Find where the given text appears and provide that cell's center as [x, y] coordinate. 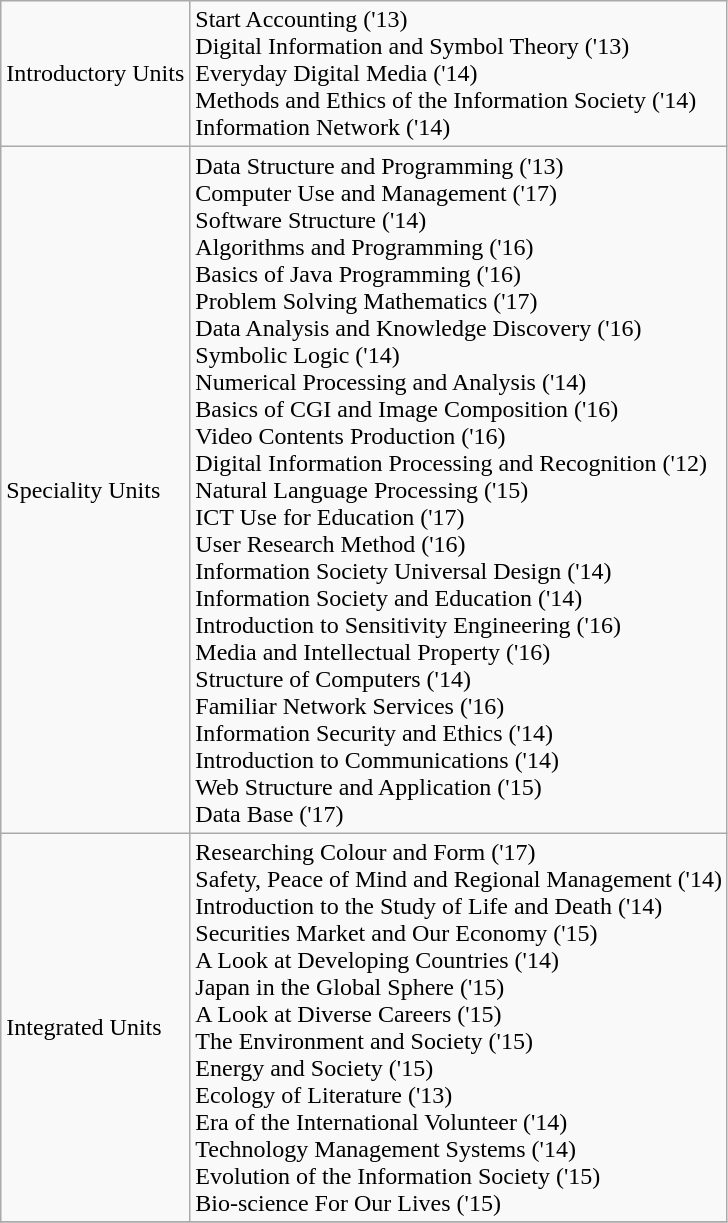
Integrated Units [96, 1028]
Introductory Units [96, 74]
Speciality Units [96, 490]
